Extract the (X, Y) coordinate from the center of the cell holding the provided text.  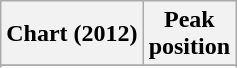
Peakposition (189, 34)
Chart (2012) (72, 34)
